From the cell containing the given text, extract its center point as (X, Y) coordinate. 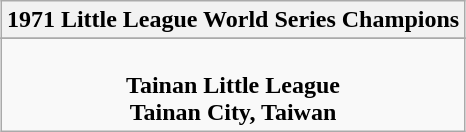
Tainan Little LeagueTainan City, Taiwan (232, 85)
1971 Little League World Series Champions (232, 20)
